Identify which cell holds the provided text, then report its [x, y] central coordinate. 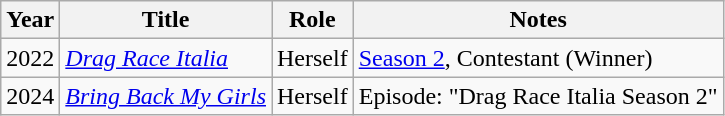
Role [313, 20]
Notes [538, 20]
Year [30, 20]
Title [166, 20]
Drag Race Italia [166, 58]
Bring Back My Girls [166, 96]
2022 [30, 58]
Episode: "Drag Race Italia Season 2" [538, 96]
2024 [30, 96]
Season 2, Contestant (Winner) [538, 58]
